Capture the cell that displays the provided text and extract its (x, y) central coordinate. 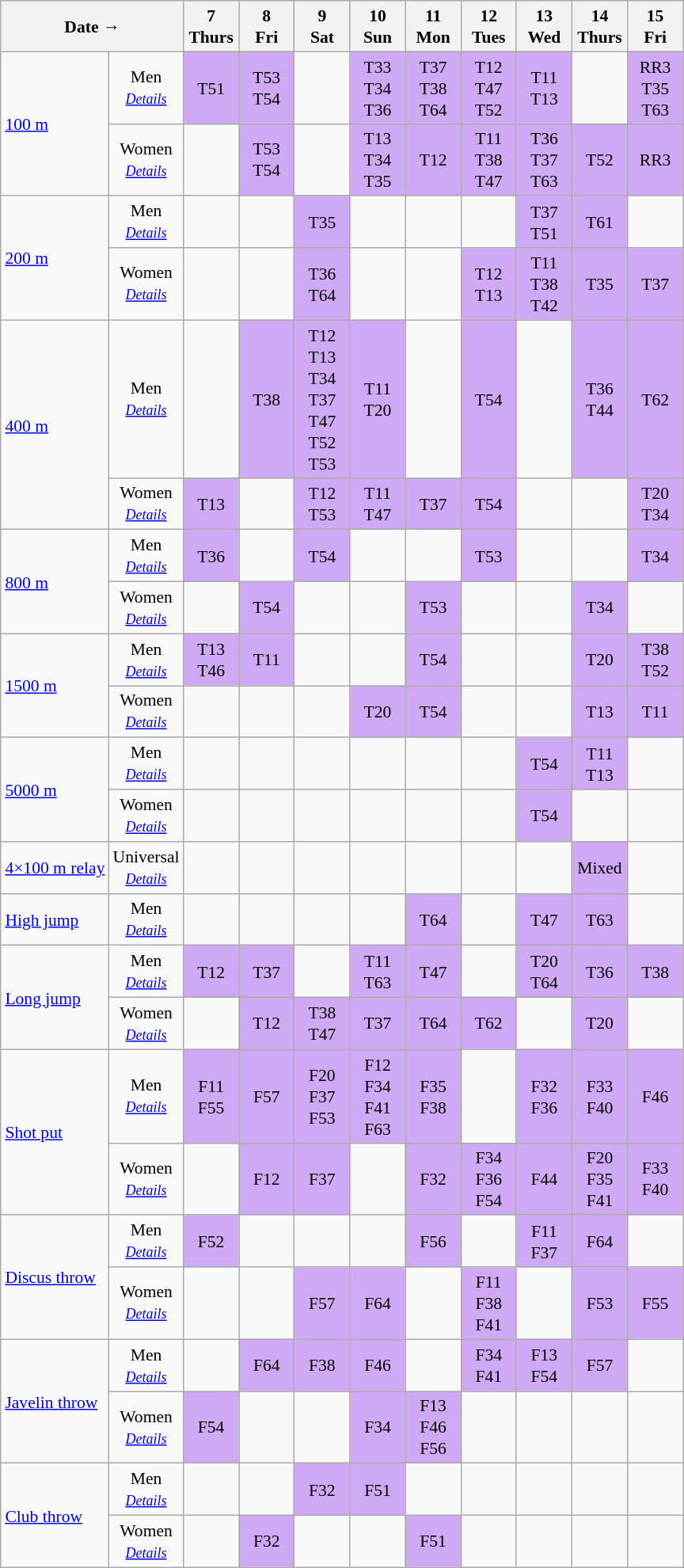
F56 (433, 1241)
F13F46F56 (433, 1427)
F32F36 (544, 1096)
T12 T53 (322, 504)
14Thurs (599, 26)
Javelin throw (55, 1402)
F12 (267, 1178)
T36 T44 (599, 399)
RR3 T35 T63 (655, 87)
F37 (322, 1178)
T12 T13 (488, 284)
T36 T64 (322, 284)
T52 (599, 160)
F55 (655, 1303)
F38 (322, 1365)
T38 T52 (655, 660)
T61 (599, 222)
Shot put (55, 1132)
F34F36F54 (488, 1178)
F20F35F41 (599, 1178)
F13F54 (544, 1365)
T13 T34 T35 (378, 160)
T11T20 (378, 399)
F11F37 (544, 1241)
T51 (211, 87)
T11 T38 T42 (544, 284)
9Sat (322, 26)
Club throw (55, 1516)
Discus throw (55, 1277)
T12 T47 T52 (488, 87)
F11F38F41 (488, 1303)
RR3 (655, 160)
15Fri (655, 26)
800 m (55, 581)
13Wed (544, 26)
T11 T38 T47 (488, 160)
F35F38 (433, 1096)
T33 T34 T36 (378, 87)
F52 (211, 1241)
High jump (55, 919)
F53 (599, 1303)
Mixed (599, 867)
T11 T47 (378, 504)
T13 T46 (211, 660)
UniversalDetails (146, 867)
T12T13T34T37T47T52T53 (322, 399)
T63 (599, 919)
12Tues (488, 26)
1500 m (55, 686)
T36 T37 T63 (544, 160)
F34F41 (488, 1365)
11Mon (433, 26)
200 m (55, 258)
Date → (92, 26)
Long jump (55, 998)
T20 T34 (655, 504)
F44 (544, 1178)
T37 T51 (544, 222)
F20F37F53 (322, 1096)
4×100 m relay (55, 867)
F12F34F41F63 (378, 1096)
F34 (378, 1427)
T20T64 (544, 972)
T37 T38 T64 (433, 87)
5000 m (55, 789)
T38T47 (322, 1023)
F11F55 (211, 1096)
T11T63 (378, 972)
400 m (55, 424)
100 m (55, 124)
8Fri (267, 26)
7Thurs (211, 26)
F54 (211, 1427)
10Sun (378, 26)
